Capture the cell that displays the provided text and extract its [x, y] central coordinate. 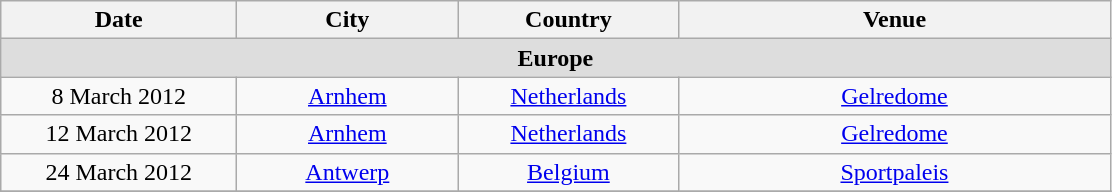
12 March 2012 [119, 134]
Sportpaleis [894, 172]
8 March 2012 [119, 96]
Venue [894, 20]
24 March 2012 [119, 172]
City [348, 20]
Europe [556, 58]
Belgium [568, 172]
Country [568, 20]
Antwerp [348, 172]
Date [119, 20]
